Provide the [X, Y] coordinate of the cell's center where the given text is located.  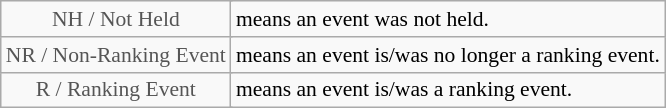
NH / Not Held [116, 19]
R / Ranking Event [116, 90]
NR / Non-Ranking Event [116, 55]
means an event was not held. [448, 19]
means an event is/was a ranking event. [448, 90]
means an event is/was no longer a ranking event. [448, 55]
